Search for the cell housing the specified text and yield its [X, Y] center coordinate. 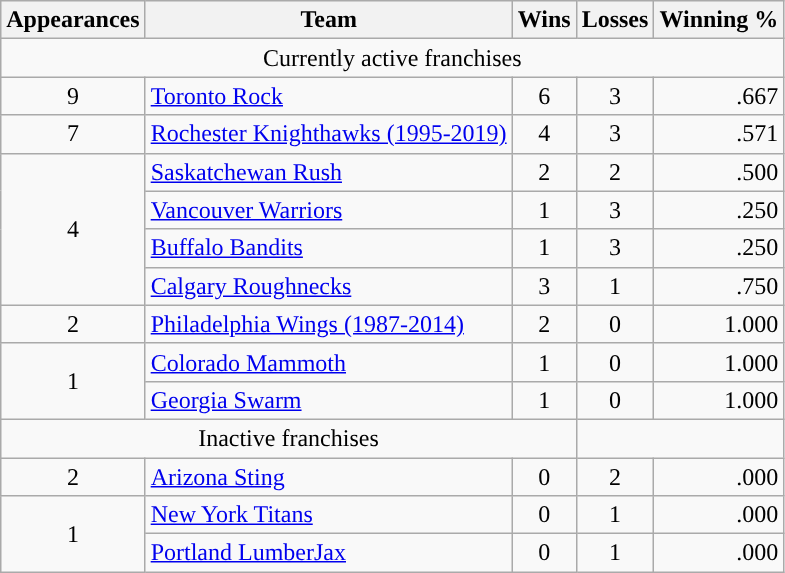
Portland LumberJax [328, 553]
Arizona Sting [328, 477]
Calgary Roughnecks [328, 286]
New York Titans [328, 515]
Appearances [73, 20]
Losses [615, 20]
Colorado Mammoth [328, 362]
9 [73, 96]
.571 [719, 134]
6 [544, 96]
Toronto Rock [328, 96]
Winning % [719, 20]
Team [328, 20]
7 [73, 134]
Wins [544, 20]
Vancouver Warriors [328, 210]
Inactive franchises [288, 438]
.750 [719, 286]
Philadelphia Wings (1987-2014) [328, 324]
Currently active franchises [392, 58]
.667 [719, 96]
Rochester Knighthawks (1995-2019) [328, 134]
Buffalo Bandits [328, 248]
Georgia Swarm [328, 400]
Saskatchewan Rush [328, 172]
.500 [719, 172]
